Locate the cell with the specified text and output its [X, Y] center coordinate. 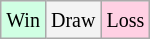
Draw [72, 20]
Win [24, 20]
Loss [126, 20]
